Return the (X, Y) coordinate for the center point of the cell that contains the specified text.  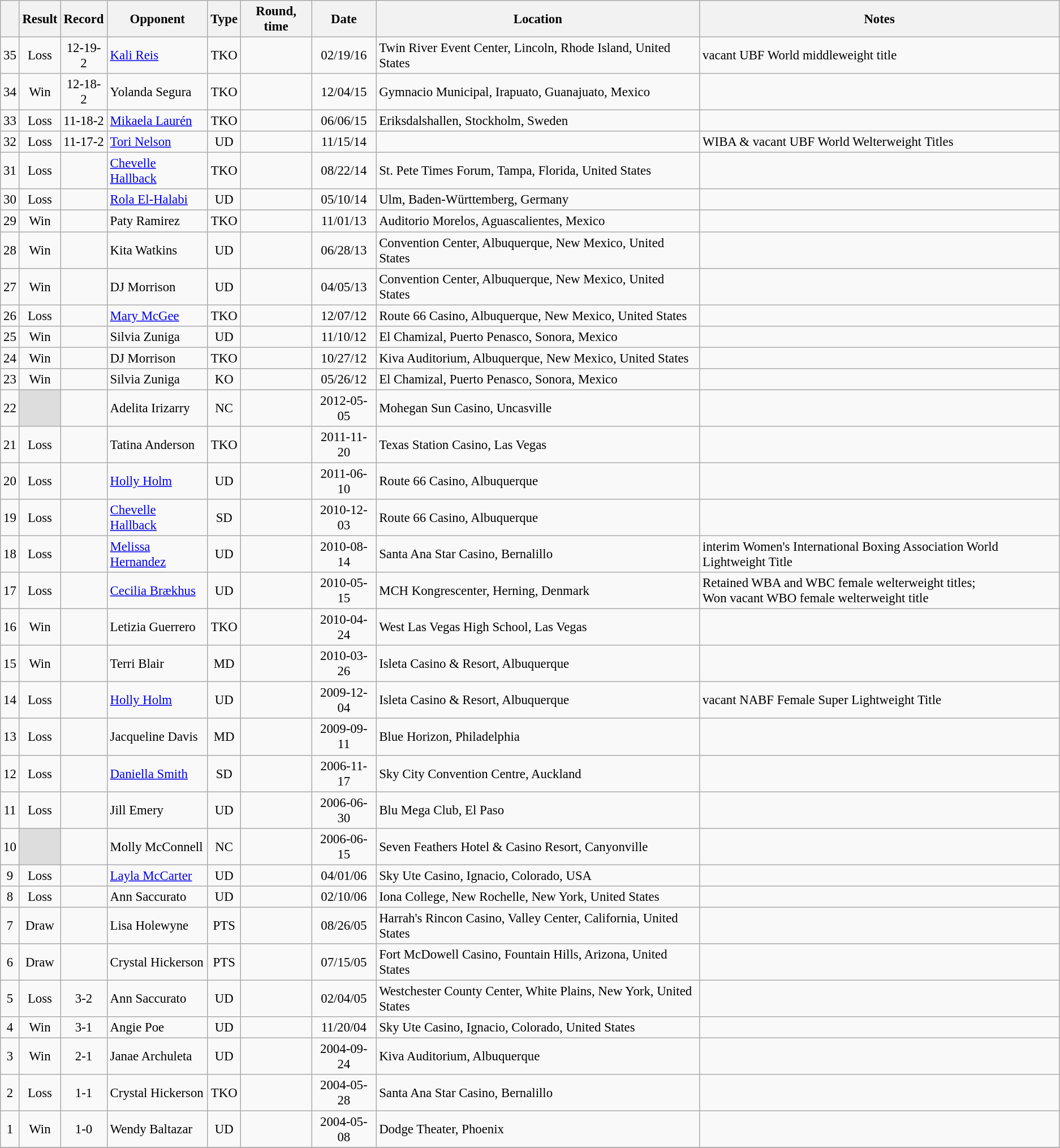
Tori Nelson (157, 142)
Tatina Anderson (157, 444)
Type (224, 19)
2009-12-04 (344, 700)
25 (10, 336)
1-0 (84, 1130)
17 (10, 590)
18 (10, 554)
2004-05-28 (344, 1093)
Layla McCarter (157, 875)
02/19/16 (344, 55)
08/26/05 (344, 925)
23 (10, 379)
2010-08-14 (344, 554)
Angie Poe (157, 1028)
WIBA & vacant UBF World Welterweight Titles (880, 142)
2-1 (84, 1056)
Sky Ute Casino, Ignacio, Colorado, USA (538, 875)
2010-05-15 (344, 590)
1 (10, 1130)
Record (84, 19)
8 (10, 897)
05/10/14 (344, 200)
11-18-2 (84, 121)
Molly McConnell (157, 846)
interim Women's International Boxing Association World Lightweight Title (880, 554)
31 (10, 171)
12-19-2 (84, 55)
Kita Watkins (157, 250)
Cecilia Brækhus (157, 590)
Texas Station Casino, Las Vegas (538, 444)
vacant UBF World middleweight title (880, 55)
2004-05-08 (344, 1130)
Date (344, 19)
2004-09-24 (344, 1056)
9 (10, 875)
13 (10, 737)
12-18-2 (84, 92)
02/04/05 (344, 999)
08/22/14 (344, 171)
Sky Ute Casino, Ignacio, Colorado, United States (538, 1028)
20 (10, 481)
Twin River Event Center, Lincoln, Rhode Island, United States (538, 55)
5 (10, 999)
2011-11-20 (344, 444)
MCH Kongrescenter, Herning, Denmark (538, 590)
Letizia Guerrero (157, 628)
27 (10, 286)
30 (10, 200)
Terri Blair (157, 664)
04/01/06 (344, 875)
11/20/04 (344, 1028)
Kiva Auditorium, Albuquerque (538, 1056)
2010-12-03 (344, 518)
21 (10, 444)
22 (10, 408)
1-1 (84, 1093)
2012-05-05 (344, 408)
15 (10, 664)
11 (10, 810)
Fort McDowell Casino, Fountain Hills, Arizona, United States (538, 963)
2006-11-17 (344, 774)
Round, time (276, 19)
3-1 (84, 1028)
Mary McGee (157, 316)
11/01/13 (344, 221)
2006-06-15 (344, 846)
Adelita Irizarry (157, 408)
33 (10, 121)
Result (40, 19)
vacant NABF Female Super Lightweight Title (880, 700)
Jacqueline Davis (157, 737)
Daniella Smith (157, 774)
07/15/05 (344, 963)
02/10/06 (344, 897)
Blue Horizon, Philadelphia (538, 737)
3 (10, 1056)
Seven Feathers Hotel & Casino Resort, Canyonville (538, 846)
KO (224, 379)
West Las Vegas High School, Las Vegas (538, 628)
19 (10, 518)
12/07/12 (344, 316)
4 (10, 1028)
Opponent (157, 19)
Jill Emery (157, 810)
Mikaela Laurén (157, 121)
11-17-2 (84, 142)
2009-09-11 (344, 737)
Retained WBA and WBC female welterweight titles;Won vacant WBO female welterweight title (880, 590)
Eriksdalshallen, Stockholm, Sweden (538, 121)
2011-06-10 (344, 481)
06/06/15 (344, 121)
35 (10, 55)
Route 66 Casino, Albuquerque, New Mexico, United States (538, 316)
34 (10, 92)
Ulm, Baden-Württemberg, Germany (538, 200)
2 (10, 1093)
Westchester County Center, White Plains, New York, United States (538, 999)
Sky City Convention Centre, Auckland (538, 774)
2006-06-30 (344, 810)
Janae Archuleta (157, 1056)
Iona College, New Rochelle, New York, United States (538, 897)
Paty Ramirez (157, 221)
Melissa Hernandez (157, 554)
6 (10, 963)
Wendy Baltazar (157, 1130)
10 (10, 846)
2010-04-24 (344, 628)
Lisa Holewyne (157, 925)
7 (10, 925)
Location (538, 19)
Gymnacio Municipal, Irapuato, Guanajuato, Mexico (538, 92)
St. Pete Times Forum, Tampa, Florida, United States (538, 171)
Mohegan Sun Casino, Uncasville (538, 408)
12/04/15 (344, 92)
11/10/12 (344, 336)
Yolanda Segura (157, 92)
29 (10, 221)
Auditorio Morelos, Aguascalientes, Mexico (538, 221)
11/15/14 (344, 142)
16 (10, 628)
26 (10, 316)
24 (10, 358)
10/27/12 (344, 358)
Kali Reis (157, 55)
14 (10, 700)
05/26/12 (344, 379)
28 (10, 250)
Notes (880, 19)
Rola El-Halabi (157, 200)
Blu Mega Club, El Paso (538, 810)
2010-03-26 (344, 664)
Harrah's Rincon Casino, Valley Center, California, United States (538, 925)
Dodge Theater, Phoenix (538, 1130)
12 (10, 774)
32 (10, 142)
3-2 (84, 999)
04/05/13 (344, 286)
Kiva Auditorium, Albuquerque, New Mexico, United States (538, 358)
06/28/13 (344, 250)
